Determine the (x, y) coordinate at the center of the cell enclosing the given text.  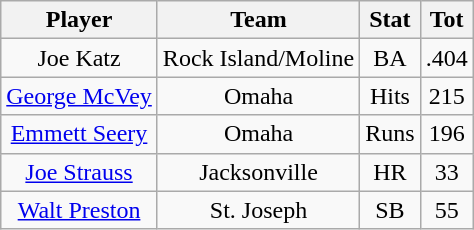
Joe Katz (80, 58)
St. Joseph (258, 210)
Runs (390, 134)
196 (446, 134)
HR (390, 172)
Tot (446, 20)
Hits (390, 96)
Joe Strauss (80, 172)
Team (258, 20)
Player (80, 20)
.404 (446, 58)
Jacksonville (258, 172)
Walt Preston (80, 210)
SB (390, 210)
Rock Island/Moline (258, 58)
Emmett Seery (80, 134)
Stat (390, 20)
George McVey (80, 96)
55 (446, 210)
BA (390, 58)
33 (446, 172)
215 (446, 96)
